For the text-containing cell, return its midpoint in [x, y] coordinate format. 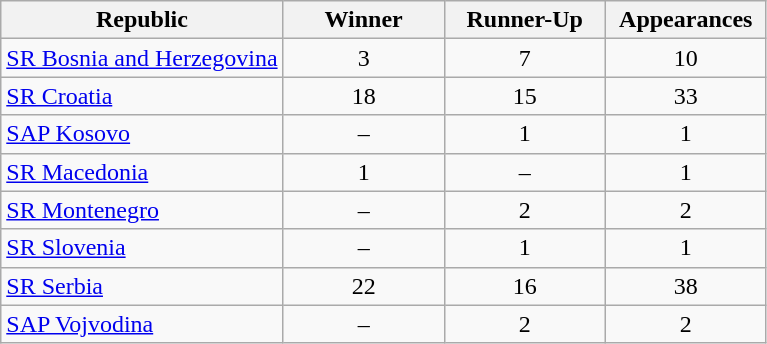
33 [686, 96]
15 [524, 96]
16 [524, 286]
SR Slovenia [142, 248]
3 [364, 58]
SAP Vojvodina [142, 324]
18 [364, 96]
10 [686, 58]
SR Montenegro [142, 210]
Runner-Up [524, 20]
SR Serbia [142, 286]
Republic [142, 20]
Winner [364, 20]
SR Croatia [142, 96]
38 [686, 286]
7 [524, 58]
SAP Kosovo [142, 134]
SR Bosnia and Herzegovina [142, 58]
22 [364, 286]
Appearances [686, 20]
SR Macedonia [142, 172]
